Extract the [X, Y] coordinate from the center of the cell holding the provided text.  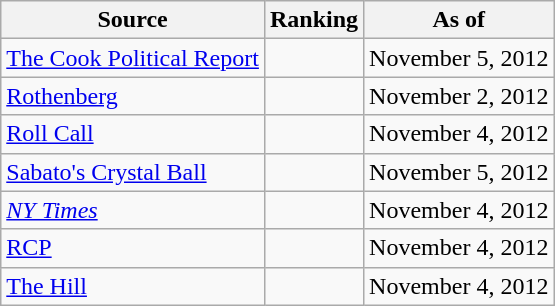
Roll Call [133, 134]
The Hill [133, 286]
Rothenberg [133, 96]
As of [459, 20]
NY Times [133, 210]
Ranking [314, 20]
The Cook Political Report [133, 58]
RCP [133, 248]
Sabato's Crystal Ball [133, 172]
Source [133, 20]
November 2, 2012 [459, 96]
